Search for the cell housing the specified text and yield its [X, Y] center coordinate. 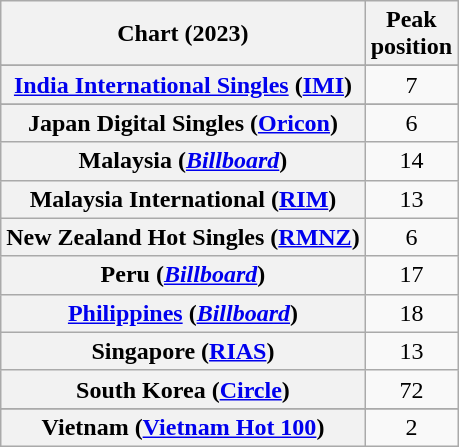
New Zealand Hot Singles (RMNZ) [183, 237]
Chart (2023) [183, 34]
India International Singles (IMI) [183, 85]
Malaysia International (RIM) [183, 199]
Philippines (Billboard) [183, 313]
Peru (Billboard) [183, 275]
Japan Digital Singles (Oricon) [183, 123]
7 [411, 85]
Peakposition [411, 34]
2 [411, 427]
South Korea (Circle) [183, 389]
14 [411, 161]
Malaysia (Billboard) [183, 161]
72 [411, 389]
18 [411, 313]
17 [411, 275]
Vietnam (Vietnam Hot 100) [183, 427]
Singapore (RIAS) [183, 351]
